Extract the (x, y) coordinate from the center of the cell holding the provided text.  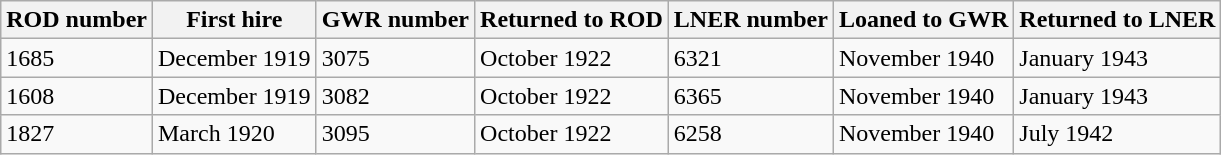
First hire (234, 20)
1608 (77, 96)
Returned to LNER (1118, 20)
3095 (395, 134)
1827 (77, 134)
3075 (395, 58)
March 1920 (234, 134)
3082 (395, 96)
6321 (750, 58)
LNER number (750, 20)
1685 (77, 58)
ROD number (77, 20)
6258 (750, 134)
6365 (750, 96)
GWR number (395, 20)
Returned to ROD (572, 20)
July 1942 (1118, 134)
Loaned to GWR (923, 20)
